Return [x, y] of the center of cell containing provided text 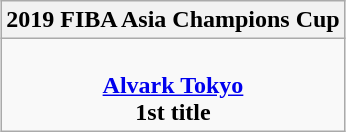
Alvark Tokyo1st title [174, 85]
2019 FIBA Asia Champions Cup [174, 20]
